Identify which cell holds the provided text, then report its [x, y] central coordinate. 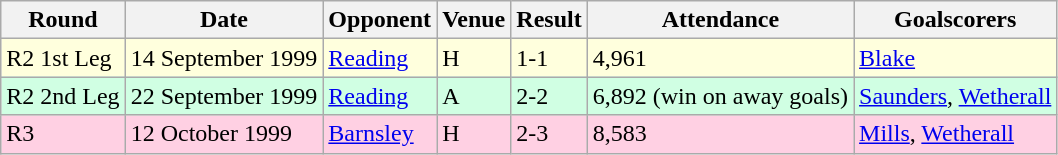
2-3 [549, 134]
R2 1st Leg [63, 58]
Opponent [380, 20]
Round [63, 20]
2-2 [549, 96]
4,961 [720, 58]
Goalscorers [956, 20]
R3 [63, 134]
14 September 1999 [224, 58]
Date [224, 20]
Blake [956, 58]
8,583 [720, 134]
A [474, 96]
6,892 (win on away goals) [720, 96]
R2 2nd Leg [63, 96]
Saunders, Wetherall [956, 96]
1-1 [549, 58]
12 October 1999 [224, 134]
Barnsley [380, 134]
Result [549, 20]
Venue [474, 20]
Attendance [720, 20]
Mills, Wetherall [956, 134]
22 September 1999 [224, 96]
